Provide the (x, y) coordinate of the cell's center where the given text is located.  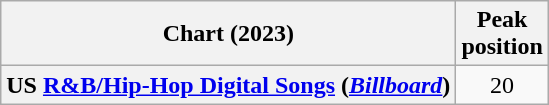
Peakposition (502, 34)
Chart (2023) (228, 34)
20 (502, 85)
US R&B/Hip-Hop Digital Songs (Billboard) (228, 85)
